Detect which cell encompasses the target text, then output its [X, Y] center coordinate. 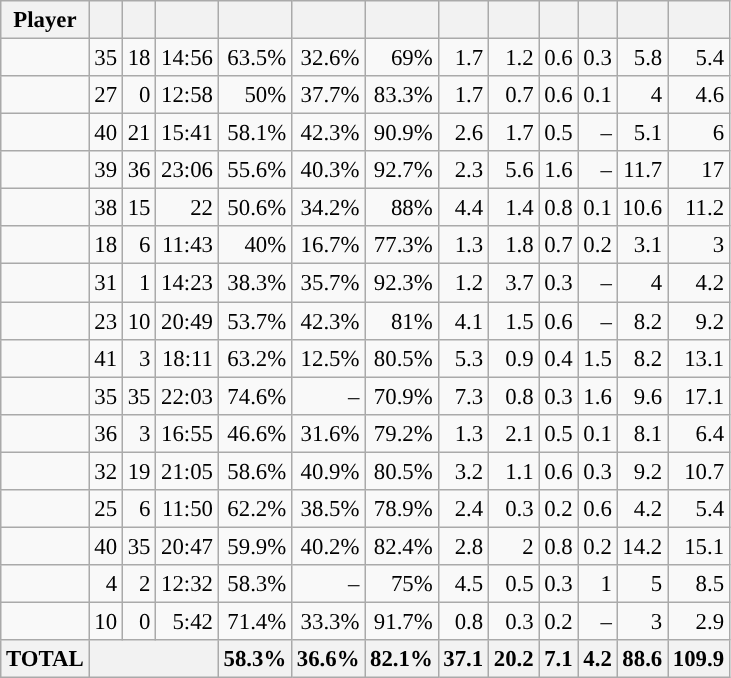
90.9% [402, 133]
11.2 [699, 208]
31 [106, 283]
75% [402, 584]
11:43 [188, 245]
58.1% [254, 133]
14:56 [188, 58]
18:11 [188, 358]
12:58 [188, 95]
0.9 [513, 358]
11.7 [642, 170]
14:23 [188, 283]
4.1 [463, 321]
62.2% [254, 509]
88% [402, 208]
27 [106, 95]
38 [106, 208]
37.1 [463, 659]
6.4 [699, 433]
12.5% [328, 358]
16:55 [188, 433]
2.1 [513, 433]
16.7% [328, 245]
5 [642, 584]
TOTAL [45, 659]
38.5% [328, 509]
15.1 [699, 546]
37.7% [328, 95]
2.6 [463, 133]
0.4 [558, 358]
36.6% [328, 659]
63.5% [254, 58]
5.3 [463, 358]
15:41 [188, 133]
20:47 [188, 546]
22 [188, 208]
2.4 [463, 509]
50% [254, 95]
20:49 [188, 321]
59.9% [254, 546]
19 [138, 471]
82.1% [402, 659]
79.2% [402, 433]
3.7 [513, 283]
8.5 [699, 584]
69% [402, 58]
58.6% [254, 471]
4.4 [463, 208]
2.9 [699, 621]
5.6 [513, 170]
33.3% [328, 621]
1.4 [513, 208]
70.9% [402, 396]
Player [45, 20]
50.6% [254, 208]
38.3% [254, 283]
3.1 [642, 245]
21 [138, 133]
41 [106, 358]
5.8 [642, 58]
17.1 [699, 396]
109.9 [699, 659]
83.3% [402, 95]
71.4% [254, 621]
20.2 [513, 659]
88.6 [642, 659]
21:05 [188, 471]
25 [106, 509]
14.2 [642, 546]
32 [106, 471]
1.8 [513, 245]
35.7% [328, 283]
1.1 [513, 471]
4.6 [699, 95]
39 [106, 170]
92.7% [402, 170]
5.1 [642, 133]
3.2 [463, 471]
53.7% [254, 321]
55.6% [254, 170]
77.3% [402, 245]
7.1 [558, 659]
32.6% [328, 58]
17 [699, 170]
10.7 [699, 471]
23:06 [188, 170]
13.1 [699, 358]
2.3 [463, 170]
40% [254, 245]
31.6% [328, 433]
9.6 [642, 396]
5:42 [188, 621]
46.6% [254, 433]
11:50 [188, 509]
12:32 [188, 584]
40.2% [328, 546]
7.3 [463, 396]
34.2% [328, 208]
74.6% [254, 396]
4.5 [463, 584]
91.7% [402, 621]
15 [138, 208]
78.9% [402, 509]
22:03 [188, 396]
40.9% [328, 471]
63.2% [254, 358]
2.8 [463, 546]
40.3% [328, 170]
10.6 [642, 208]
92.3% [402, 283]
82.4% [402, 546]
81% [402, 321]
8.1 [642, 433]
23 [106, 321]
